Capture the cell that displays the provided text and extract its [x, y] central coordinate. 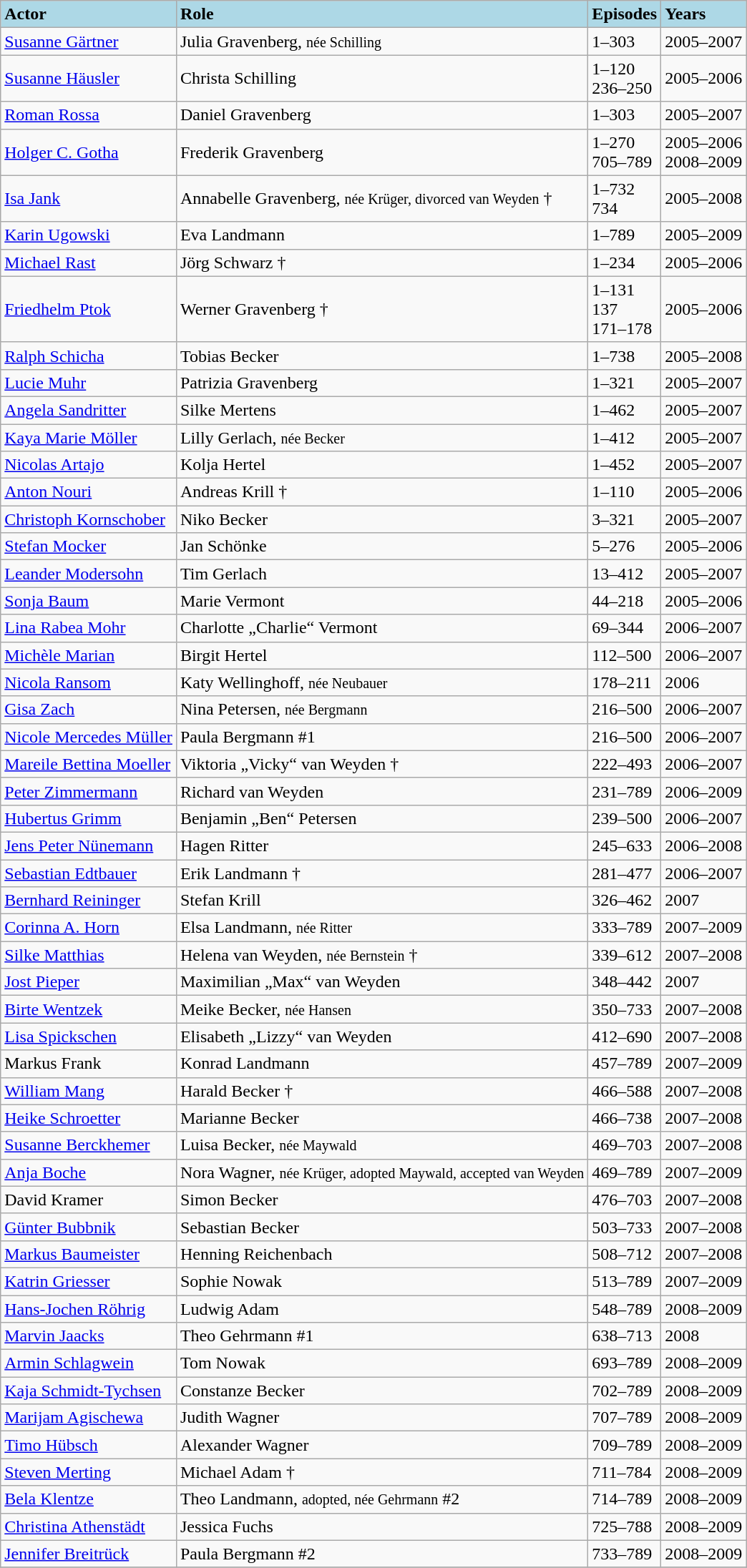
466–588 [625, 1091]
1–452 [625, 465]
Katrin Griesser [89, 1281]
457–789 [625, 1064]
Michèle Marian [89, 655]
Patrizia Gravenberg [382, 383]
231–789 [625, 791]
13–412 [625, 574]
Nina Petersen, née Bergmann [382, 710]
Lucie Muhr [89, 383]
Marie Vermont [382, 601]
Actor [89, 14]
466–738 [625, 1118]
Marvin Jaacks [89, 1336]
Paula Bergmann #2 [382, 1554]
Alexander Wagner [382, 1445]
Silke Mertens [382, 410]
702–789 [625, 1391]
Tobias Becker [382, 356]
Stefan Krill [382, 901]
Jost Pieper [89, 982]
1–462 [625, 410]
412–690 [625, 1037]
Angela Sandritter [89, 410]
1–110 [625, 492]
Kaya Marie Möller [89, 437]
Christa Schilling [382, 79]
Steven Merting [89, 1472]
Stefan Mocker [89, 547]
Markus Baumeister [89, 1254]
Lisa Spickschen [89, 1037]
Kolja Hertel [382, 465]
Mareile Bettina Moeller [89, 764]
Judith Wagner [382, 1418]
Harald Becker † [382, 1091]
Jörg Schwarz † [382, 263]
Ludwig Adam [382, 1308]
350–733 [625, 1009]
Friedhelm Ptok [89, 309]
Isa Jank [89, 199]
Susanne Gärtner [89, 41]
Heike Schroetter [89, 1118]
Armin Schlagwein [89, 1363]
Henning Reichenbach [382, 1254]
Gisa Zach [89, 710]
Sebastian Becker [382, 1227]
714–789 [625, 1499]
339–612 [625, 955]
Silke Matthias [89, 955]
Elisabeth „Lizzy“ van Weyden [382, 1037]
44–218 [625, 601]
Marianne Becker [382, 1118]
Jessica Fuchs [382, 1527]
503–733 [625, 1227]
469–789 [625, 1172]
1–738 [625, 356]
Nicole Mercedes Müller [89, 737]
Viktoria „Vicky“ van Weyden † [382, 764]
Hubertus Grimm [89, 818]
Hans-Jochen Röhrig [89, 1308]
Nicola Ransom [89, 682]
Christina Athenstädt [89, 1527]
281–477 [625, 873]
Sebastian Edtbauer [89, 873]
476–703 [625, 1200]
Karin Ugowski [89, 235]
Richard van Weyden [382, 791]
Tom Nowak [382, 1363]
1–321 [625, 383]
Constanze Becker [382, 1391]
Holger C. Gotha [89, 152]
733–789 [625, 1554]
Meike Becker, née Hansen [382, 1009]
239–500 [625, 818]
638–713 [625, 1336]
Benjamin „Ben“ Petersen [382, 818]
Jens Peter Nünemann [89, 846]
3–321 [625, 519]
5–276 [625, 547]
326–462 [625, 901]
Hagen Ritter [382, 846]
69–344 [625, 628]
725–788 [625, 1527]
333–789 [625, 928]
Elsa Landmann, née Ritter [382, 928]
1–789 [625, 235]
2006–2009 [704, 791]
Tim Gerlach [382, 574]
245–633 [625, 846]
Simon Becker [382, 1200]
Niko Becker [382, 519]
Christoph Kornschober [89, 519]
Jan Schönke [382, 547]
Roman Rossa [89, 115]
Role [382, 14]
Susanne Berckhemer [89, 1145]
348–442 [625, 982]
508–712 [625, 1254]
Andreas Krill † [382, 492]
513–789 [625, 1281]
1–131137171–178 [625, 309]
2008 [704, 1336]
2006–2008 [704, 846]
1–732734 [625, 199]
Peter Zimmermann [89, 791]
707–789 [625, 1418]
Michael Rast [89, 263]
William Mang [89, 1091]
Years [704, 14]
Helena van Weyden, née Bernstein † [382, 955]
Lilly Gerlach, née Becker [382, 437]
2005–2009 [704, 235]
Nora Wagner, née Krüger, adopted Maywald, accepted van Weyden [382, 1172]
Frederik Gravenberg [382, 152]
Susanne Häusler [89, 79]
Konrad Landmann [382, 1064]
Paula Bergmann #1 [382, 737]
Sophie Nowak [382, 1281]
Lina Rabea Mohr [89, 628]
Jennifer Breitrück [89, 1554]
Theo Landmann, adopted, née Gehrmann #2 [382, 1499]
Birgit Hertel [382, 655]
Episodes [625, 14]
Julia Gravenberg, née Schilling [382, 41]
Eva Landmann [382, 235]
112–500 [625, 655]
Ralph Schicha [89, 356]
711–784 [625, 1472]
1–412 [625, 437]
Theo Gehrmann #1 [382, 1336]
Sonja Baum [89, 601]
Bela Klentze [89, 1499]
709–789 [625, 1445]
Luisa Becker, née Maywald [382, 1145]
548–789 [625, 1308]
Annabelle Gravenberg, née Krüger, divorced van Weyden † [382, 199]
Michael Adam † [382, 1472]
2005–20062008–2009 [704, 152]
1–120236–250 [625, 79]
Birte Wentzek [89, 1009]
Günter Bubbnik [89, 1227]
222–493 [625, 764]
Kaja Schmidt-Tychsen [89, 1391]
Anton Nouri [89, 492]
Werner Gravenberg † [382, 309]
Marijam Agischewa [89, 1418]
David Kramer [89, 1200]
Katy Wellinghoff, née Neubauer [382, 682]
Charlotte „Charlie“ Vermont [382, 628]
Daniel Gravenberg [382, 115]
Timo Hübsch [89, 1445]
Leander Modersohn [89, 574]
Erik Landmann † [382, 873]
Corinna A. Horn [89, 928]
1–270705–789 [625, 152]
Anja Boche [89, 1172]
693–789 [625, 1363]
Maximilian „Max“ van Weyden [382, 982]
Markus Frank [89, 1064]
Bernhard Reininger [89, 901]
Nicolas Artajo [89, 465]
1–234 [625, 263]
178–211 [625, 682]
2006 [704, 682]
469–703 [625, 1145]
